Return (X, Y) of the center of cell containing provided text 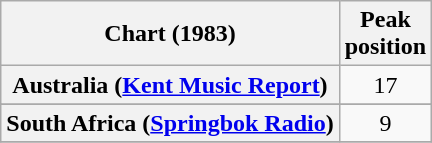
South Africa (Springbok Radio) (170, 123)
17 (385, 85)
Chart (1983) (170, 34)
Peakposition (385, 34)
Australia (Kent Music Report) (170, 85)
9 (385, 123)
